Search for the cell housing the specified text and yield its (x, y) center coordinate. 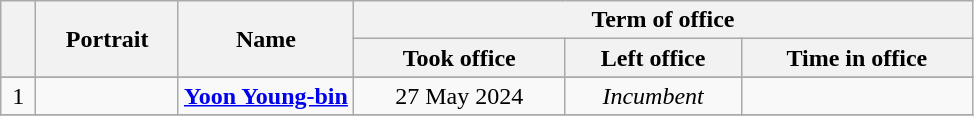
27 May 2024 (459, 96)
Incumbent (653, 96)
Name (266, 39)
Time in office (856, 58)
1 (18, 96)
Left office (653, 58)
Yoon Young-bin (266, 96)
Portrait (108, 39)
Term of office (662, 20)
Took office (459, 58)
